Identify which cell holds the provided text, then report its (x, y) central coordinate. 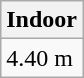
4.40 m (42, 58)
Indoor (42, 20)
